Pinpoint the cell where the given text exists, returning its [x, y] midpoint coordinate. 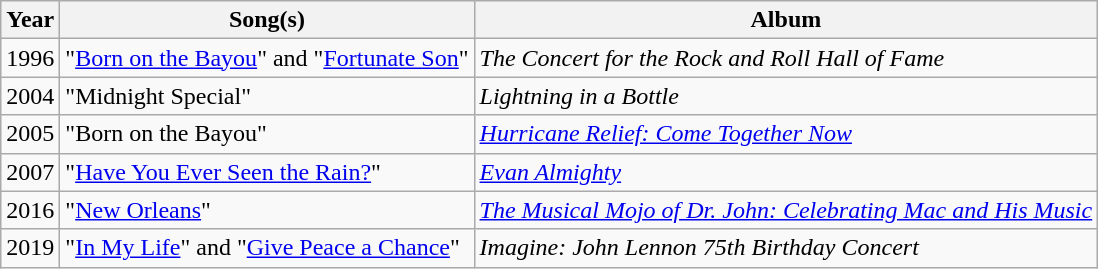
"In My Life" and "Give Peace a Chance" [267, 248]
"Have You Ever Seen the Rain?" [267, 172]
1996 [30, 58]
"New Orleans" [267, 210]
The Musical Mojo of Dr. John: Celebrating Mac and His Music [786, 210]
Song(s) [267, 20]
2004 [30, 96]
Year [30, 20]
Evan Almighty [786, 172]
2007 [30, 172]
Album [786, 20]
2019 [30, 248]
"Born on the Bayou" and "Fortunate Son" [267, 58]
Lightning in a Bottle [786, 96]
"Midnight Special" [267, 96]
2005 [30, 134]
2016 [30, 210]
"Born on the Bayou" [267, 134]
Imagine: John Lennon 75th Birthday Concert [786, 248]
The Concert for the Rock and Roll Hall of Fame [786, 58]
Hurricane Relief: Come Together Now [786, 134]
